Extract the (x, y) coordinate from the center of the cell holding the provided text.  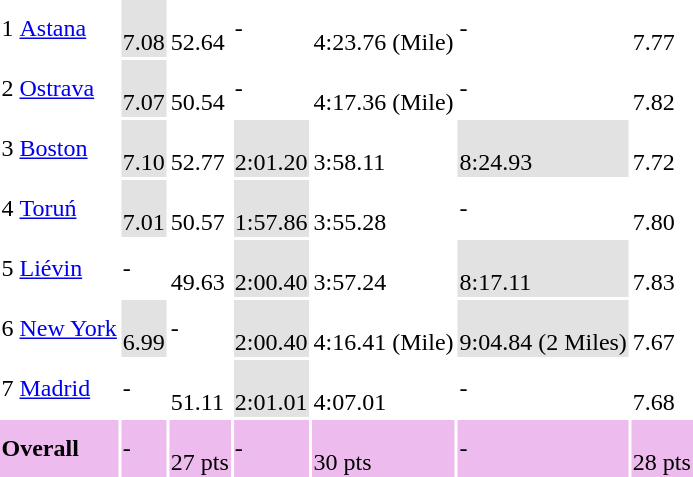
8:24.93 (543, 148)
51.11 (200, 388)
28 pts (662, 448)
50.57 (200, 208)
Boston (68, 148)
1:57.86 (271, 208)
Astana (68, 28)
4:17.36 (Mile) (384, 88)
2 (8, 88)
4 (8, 208)
6 (8, 328)
Liévin (68, 268)
2:01.01 (271, 388)
Ostrava (68, 88)
27 pts (200, 448)
7.07 (144, 88)
7.10 (144, 148)
6.99 (144, 328)
7.68 (662, 388)
3:55.28 (384, 208)
7.67 (662, 328)
5 (8, 268)
Overall (59, 448)
3:57.24 (384, 268)
4:23.76 (Mile) (384, 28)
9:04.84 (2 Miles) (543, 328)
4:16.41 (Mile) (384, 328)
1 (8, 28)
2:01.20 (271, 148)
4:07.01 (384, 388)
30 pts (384, 448)
7.08 (144, 28)
52.77 (200, 148)
New York (68, 328)
7.01 (144, 208)
7.80 (662, 208)
3:58.11 (384, 148)
7.72 (662, 148)
7.82 (662, 88)
7.77 (662, 28)
52.64 (200, 28)
49.63 (200, 268)
Toruń (68, 208)
7.83 (662, 268)
3 (8, 148)
Madrid (68, 388)
8:17.11 (543, 268)
50.54 (200, 88)
7 (8, 388)
